For the text-containing cell, return its midpoint in [x, y] coordinate format. 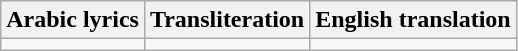
Arabic lyrics [73, 20]
English translation [413, 20]
Transliteration [226, 20]
